Detect which cell encompasses the target text, then output its [X, Y] center coordinate. 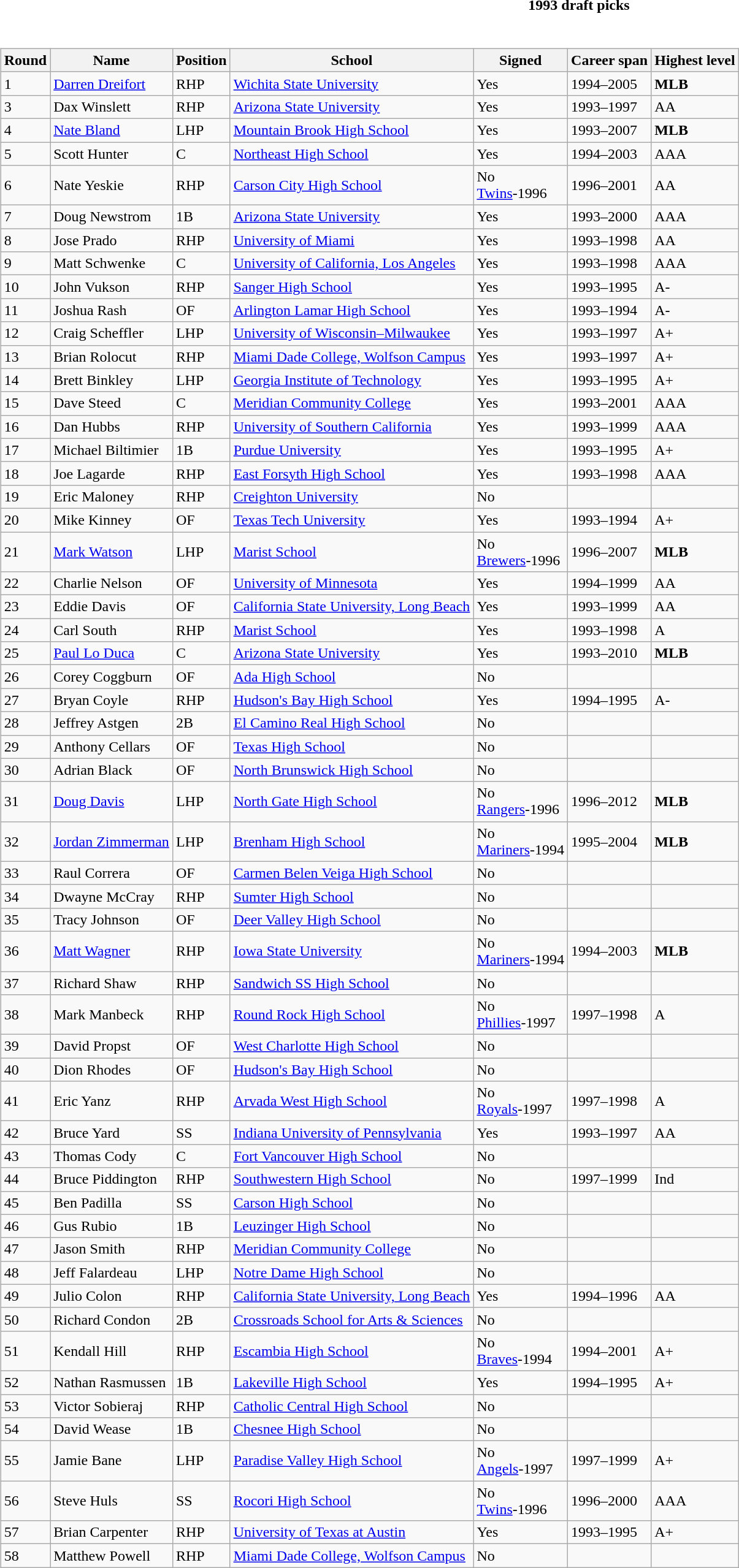
45 [25, 1203]
Sumter High School [352, 896]
Doug Davis [112, 802]
NoMariners-1994 [521, 841]
Sandwich SS High School [352, 983]
Carson City High School [352, 185]
Matt Wagner [112, 951]
Dwayne McCray [112, 896]
1993–2007 [610, 130]
NoRoyals-1997 [521, 1101]
Crossroads School for Arts & Sciences [352, 1319]
26 [25, 677]
56 [25, 1501]
Jamie Bane [112, 1461]
17 [25, 450]
Leuzinger High School [352, 1226]
37 [25, 983]
4 [25, 130]
Eric Yanz [112, 1101]
29 [25, 747]
Jose Prado [112, 240]
University of California, Los Angeles [352, 264]
10 [25, 287]
1994–1999 [610, 584]
Richard Condon [112, 1319]
Deer Valley High School [352, 919]
Chesnee High School [352, 1429]
1994–2001 [610, 1351]
No Angels-1997 [521, 1461]
Mark Watson [112, 552]
33 [25, 873]
34 [25, 896]
Gus Rubio [112, 1226]
Position [201, 60]
8 [25, 240]
Corey Coggburn [112, 677]
42 [25, 1133]
West Charlotte High School [352, 1046]
Adrian Black [112, 770]
13 [25, 357]
Signed [521, 60]
3 [25, 107]
University of Wisconsin–Milwaukee [352, 333]
Mike Kinney [112, 520]
18 [25, 473]
Purdue University [352, 450]
University of Southern California [352, 427]
David Wease [112, 1429]
Thomas Cody [112, 1156]
No Mariners-1994 [521, 951]
Scott Hunter [112, 154]
Victor Sobieraj [112, 1406]
Craig Scheffler [112, 333]
1 [25, 83]
21 [25, 552]
East Forsyth High School [352, 473]
Bruce Yard [112, 1133]
Dion Rhodes [112, 1070]
Catholic Central High School [352, 1406]
5 [25, 154]
47 [25, 1249]
1993–2010 [610, 653]
Bryan Coyle [112, 700]
Bruce Piddington [112, 1179]
Arlington Lamar High School [352, 310]
No Phillies-1997 [521, 1015]
1994–1996 [610, 1296]
Round Rock High School [352, 1015]
Jeffrey Astgen [112, 723]
John Vukson [112, 287]
1995–2004 [610, 841]
54 [25, 1429]
David Propst [112, 1046]
27 [25, 700]
Nathan Rasmussen [112, 1382]
NoBrewers-1996 [521, 552]
Iowa State University [352, 951]
1993–2000 [610, 217]
Name [112, 60]
15 [25, 403]
Matt Schwenke [112, 264]
14 [25, 380]
Northeast High School [352, 154]
Mountain Brook High School [352, 130]
University of Miami [352, 240]
Matthew Powell [112, 1556]
Eric Maloney [112, 497]
44 [25, 1179]
24 [25, 630]
Arvada West High School [352, 1101]
Lakeville High School [352, 1382]
NoTwins-1996 [521, 185]
Carl South [112, 630]
1996–2001 [610, 185]
Ada High School [352, 677]
NoRangers-1996 [521, 802]
Raul Correra [112, 873]
7 [25, 217]
Jeff Falardeau [112, 1273]
Georgia Institute of Technology [352, 380]
19 [25, 497]
48 [25, 1273]
Ben Padilla [112, 1203]
Doug Newstrom [112, 217]
30 [25, 770]
Jordan Zimmerman [112, 841]
Nate Bland [112, 130]
Jason Smith [112, 1249]
Creighton University [352, 497]
No Braves-1994 [521, 1351]
39 [25, 1046]
Rocori High School [352, 1501]
Kendall Hill [112, 1351]
40 [25, 1070]
Joe Lagarde [112, 473]
25 [25, 653]
Wichita State University [352, 83]
Mark Manbeck [112, 1015]
Texas Tech University [352, 520]
57 [25, 1532]
55 [25, 1461]
35 [25, 919]
52 [25, 1382]
58 [25, 1556]
43 [25, 1156]
Tracy Johnson [112, 919]
Ind [695, 1179]
Fort Vancouver High School [352, 1156]
1993–2001 [610, 403]
22 [25, 584]
1996–2012 [610, 802]
Brett Binkley [112, 380]
49 [25, 1296]
Dax Winslett [112, 107]
University of Minnesota [352, 584]
53 [25, 1406]
Indiana University of Pennsylvania [352, 1133]
16 [25, 427]
Paul Lo Duca [112, 653]
No Twins-1996 [521, 1501]
41 [25, 1101]
Brian Carpenter [112, 1532]
6 [25, 185]
9 [25, 264]
12 [25, 333]
28 [25, 723]
38 [25, 1015]
Paradise Valley High School [352, 1461]
Steve Huls [112, 1501]
23 [25, 607]
School [352, 60]
31 [25, 802]
Charlie Nelson [112, 584]
North Brunswick High School [352, 770]
Brenham High School [352, 841]
Eddie Davis [112, 607]
1996–2000 [610, 1501]
Richard Shaw [112, 983]
University of Texas at Austin [352, 1532]
Escambia High School [352, 1351]
51 [25, 1351]
Southwestern High School [352, 1179]
Notre Dame High School [352, 1273]
North Gate High School [352, 802]
Michael Biltimier [112, 450]
20 [25, 520]
Carson High School [352, 1203]
50 [25, 1319]
Round [25, 60]
Sanger High School [352, 287]
Anthony Cellars [112, 747]
32 [25, 841]
Dave Steed [112, 403]
36 [25, 951]
1996–2007 [610, 552]
Texas High School [352, 747]
46 [25, 1226]
Joshua Rash [112, 310]
El Camino Real High School [352, 723]
11 [25, 310]
Nate Yeskie [112, 185]
Brian Rolocut [112, 357]
Julio Colon [112, 1296]
Dan Hubbs [112, 427]
Carmen Belen Veiga High School [352, 873]
Darren Dreifort [112, 83]
Highest level [695, 60]
Career span [610, 60]
1994–2005 [610, 83]
